Provide the (X, Y) coordinate of the cell's center where the given text is located.  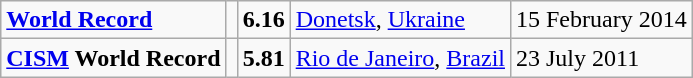
6.16 (264, 20)
23 July 2011 (601, 58)
5.81 (264, 58)
World Record (114, 20)
Rio de Janeiro, Brazil (400, 58)
15 February 2014 (601, 20)
Donetsk, Ukraine (400, 20)
CISM World Record (114, 58)
